Identify which cell holds the provided text, then report its (X, Y) central coordinate. 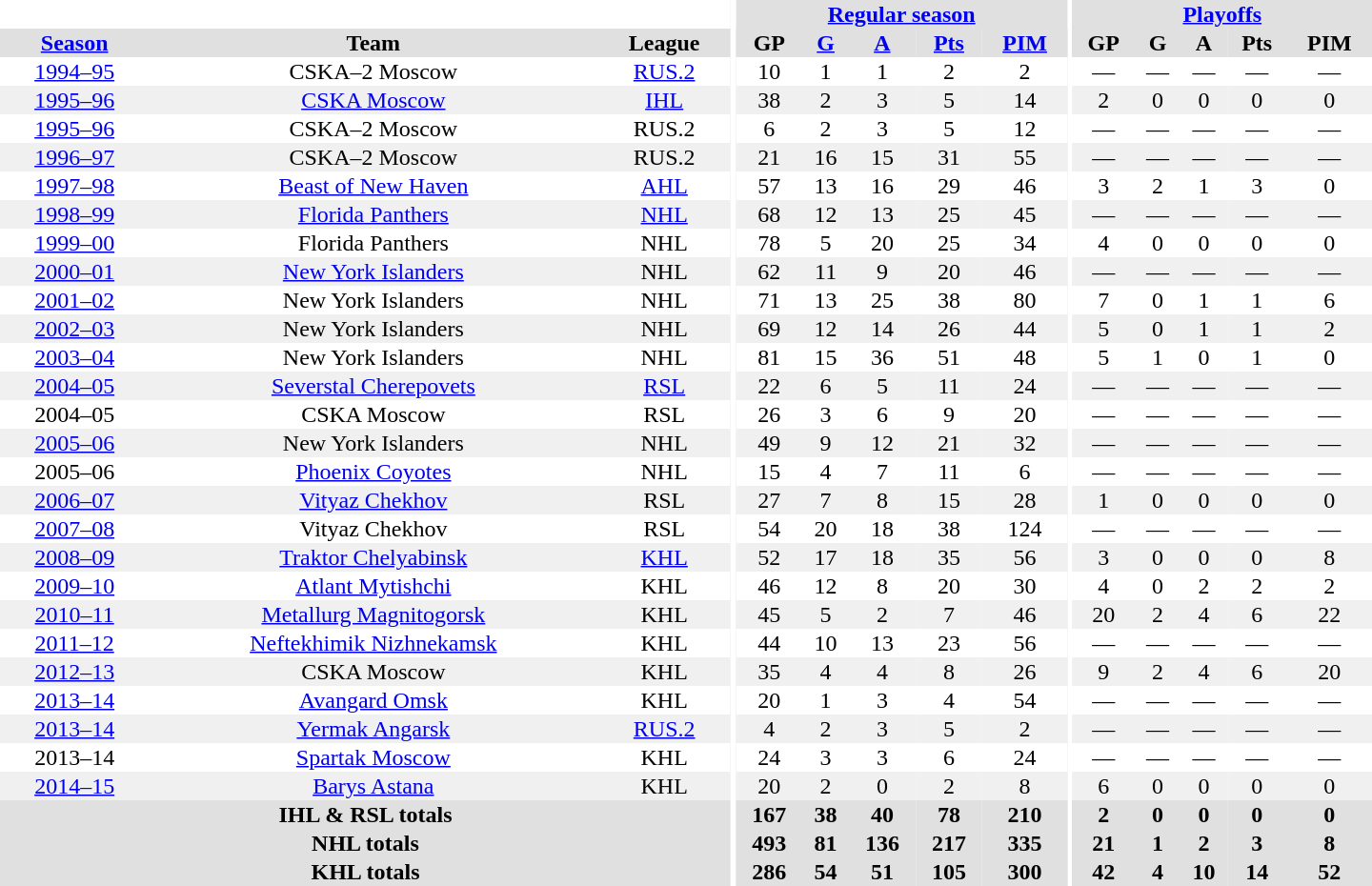
Regular season (901, 14)
Traktor Chelyabinsk (373, 557)
69 (769, 329)
2002–03 (74, 329)
2008–09 (74, 557)
1998–99 (74, 214)
2006–07 (74, 500)
2003–04 (74, 357)
AHL (664, 186)
210 (1025, 815)
2009–10 (74, 586)
Barys Astana (373, 786)
57 (769, 186)
36 (882, 357)
62 (769, 272)
1996–97 (74, 157)
IHL (664, 100)
Team (373, 43)
Playoffs (1222, 14)
167 (769, 815)
34 (1025, 243)
48 (1025, 357)
17 (825, 557)
80 (1025, 300)
300 (1025, 872)
1997–98 (74, 186)
2007–08 (74, 529)
2014–15 (74, 786)
32 (1025, 443)
2000–01 (74, 272)
27 (769, 500)
NHL totals (366, 843)
Metallurg Magnitogorsk (373, 614)
55 (1025, 157)
136 (882, 843)
Atlant Mytishchi (373, 586)
2010–11 (74, 614)
2011–12 (74, 643)
League (664, 43)
2001–02 (74, 300)
1999–00 (74, 243)
Yermak Angarsk (373, 729)
493 (769, 843)
Phoenix Coyotes (373, 472)
31 (949, 157)
42 (1103, 872)
49 (769, 443)
40 (882, 815)
29 (949, 186)
71 (769, 300)
1994–95 (74, 71)
IHL & RSL totals (366, 815)
Severstal Cherepovets (373, 386)
105 (949, 872)
2012–13 (74, 672)
Neftekhimik Nizhnekamsk (373, 643)
124 (1025, 529)
KHL totals (366, 872)
23 (949, 643)
68 (769, 214)
Season (74, 43)
217 (949, 843)
30 (1025, 586)
Avangard Omsk (373, 700)
335 (1025, 843)
286 (769, 872)
Beast of New Haven (373, 186)
28 (1025, 500)
Spartak Moscow (373, 757)
